Extract the (x, y) coordinate from the center of the cell holding the provided text.  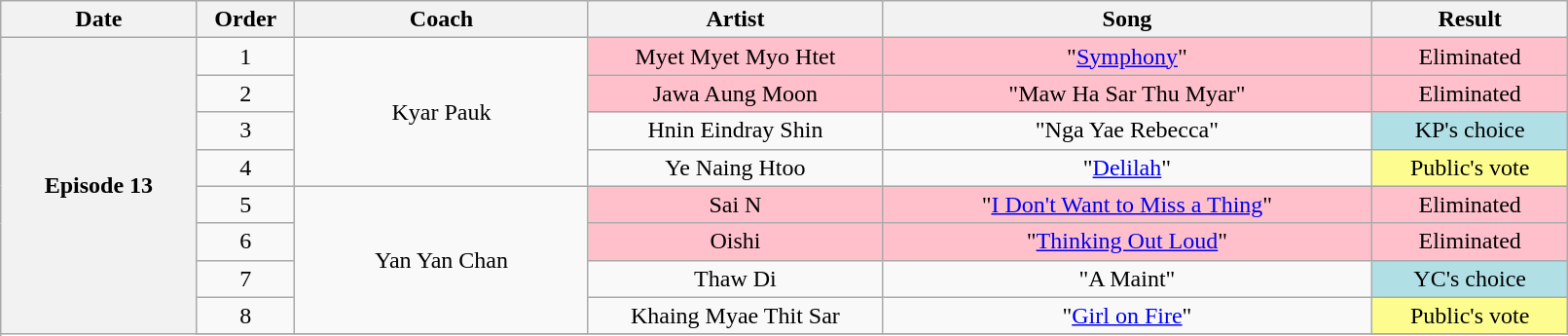
4 (245, 168)
"I Don't Want to Miss a Thing" (1127, 205)
2 (245, 93)
"Symphony" (1127, 56)
Song (1127, 19)
"A Maint" (1127, 279)
Jawa Aung Moon (735, 93)
Oishi (735, 242)
Thaw Di (735, 279)
Artist (735, 19)
Yan Yan Chan (442, 260)
Kyar Pauk (442, 112)
Hnin Eindray Shin (735, 131)
"Delilah" (1127, 168)
KP's choice (1470, 131)
Date (99, 19)
7 (245, 279)
8 (245, 316)
3 (245, 131)
Myet Myet Myo Htet (735, 56)
Episode 13 (99, 186)
Result (1470, 19)
Khaing Myae Thit Sar (735, 316)
Ye Naing Htoo (735, 168)
"Thinking Out Loud" (1127, 242)
Coach (442, 19)
Order (245, 19)
5 (245, 205)
6 (245, 242)
1 (245, 56)
"Girl on Fire" (1127, 316)
"Nga Yae Rebecca" (1127, 131)
Sai N (735, 205)
"Maw Ha Sar Thu Myar" (1127, 93)
YC's choice (1470, 279)
